Return [x, y] of the center of cell containing provided text 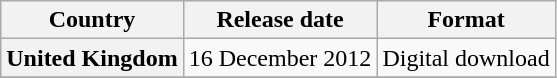
United Kingdom [92, 58]
Format [466, 20]
Country [92, 20]
16 December 2012 [280, 58]
Release date [280, 20]
Digital download [466, 58]
